Locate the cell with the specified text and output its [x, y] center coordinate. 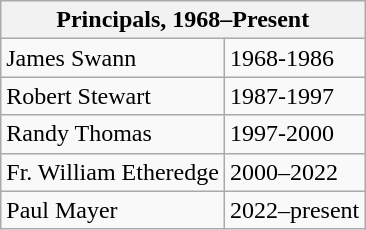
James Swann [113, 58]
Paul Mayer [113, 210]
Fr. William Etheredge [113, 172]
Randy Thomas [113, 134]
1987-1997 [294, 96]
Principals, 1968–Present [183, 20]
2022–present [294, 210]
1997-2000 [294, 134]
1968-1986 [294, 58]
Robert Stewart [113, 96]
2000–2022 [294, 172]
